Identify which cell holds the provided text, then report its (x, y) central coordinate. 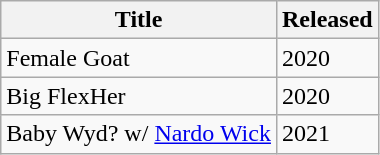
Title (139, 20)
Female Goat (139, 58)
Big FlexHer (139, 96)
2021 (327, 134)
Baby Wyd? w/ Nardo Wick (139, 134)
Released (327, 20)
